Search for the cell housing the specified text and yield its (X, Y) center coordinate. 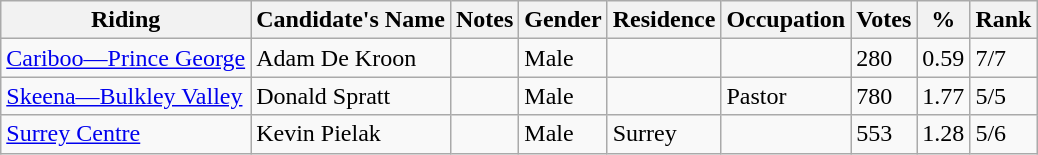
1.77 (944, 96)
% (944, 20)
Cariboo—Prince George (126, 58)
Rank (1004, 20)
Surrey (664, 134)
Gender (563, 20)
Votes (884, 20)
Donald Spratt (351, 96)
5/5 (1004, 96)
Notes (484, 20)
Kevin Pielak (351, 134)
7/7 (1004, 58)
780 (884, 96)
5/6 (1004, 134)
1.28 (944, 134)
Candidate's Name (351, 20)
Skeena—Bulkley Valley (126, 96)
Adam De Kroon (351, 58)
Occupation (786, 20)
553 (884, 134)
Surrey Centre (126, 134)
Residence (664, 20)
Pastor (786, 96)
Riding (126, 20)
280 (884, 58)
0.59 (944, 58)
